Determine the [x, y] coordinate at the center of the cell enclosing the given text.  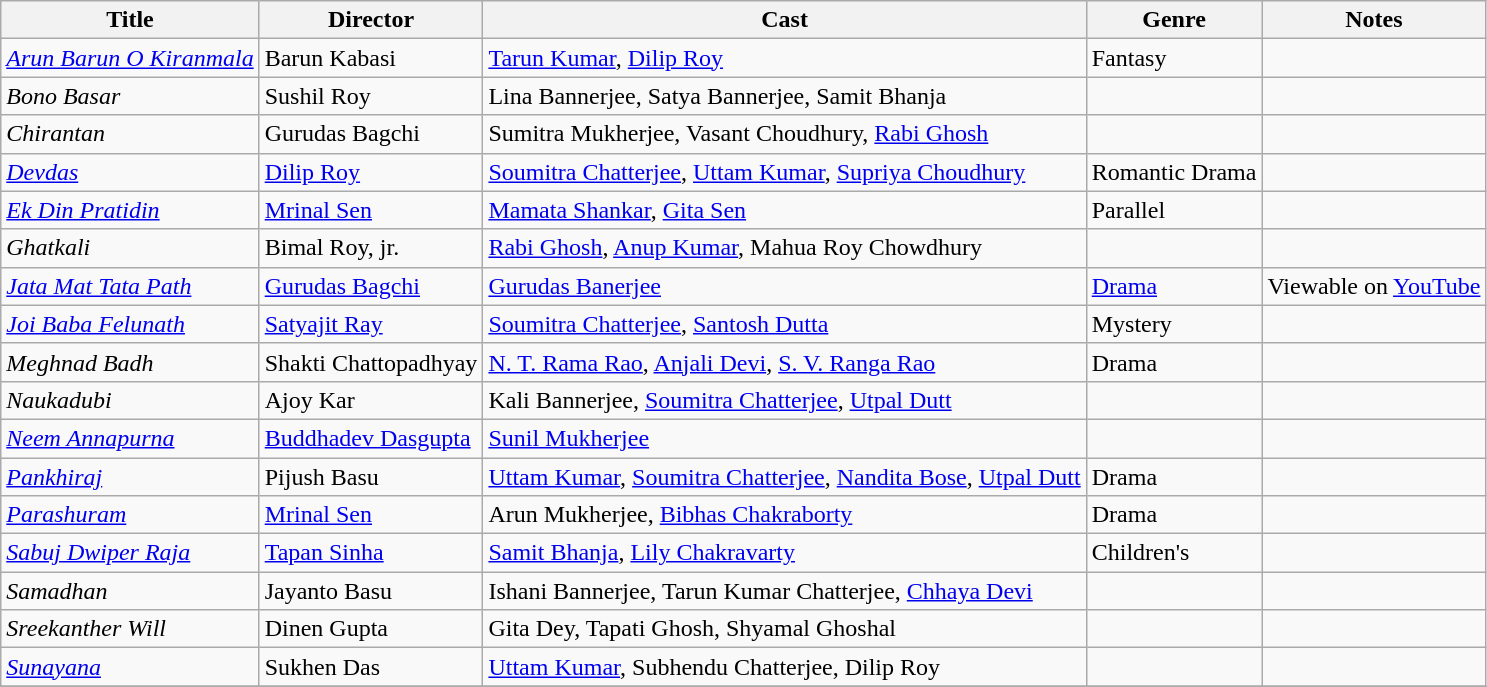
Buddhadev Dasgupta [371, 438]
Naukadubi [130, 400]
N. T. Rama Rao, Anjali Devi, S. V. Ranga Rao [784, 362]
Director [371, 20]
Kali Bannerjee, Soumitra Chatterjee, Utpal Dutt [784, 400]
Rabi Ghosh, Anup Kumar, Mahua Roy Chowdhury [784, 248]
Jayanto Basu [371, 591]
Samit Bhanja, Lily Chakravarty [784, 553]
Viewable on YouTube [1374, 286]
Sushil Roy [371, 96]
Bimal Roy, jr. [371, 248]
Pijush Basu [371, 477]
Romantic Drama [1174, 172]
Gurudas Banerjee [784, 286]
Fantasy [1174, 58]
Devdas [130, 172]
Gita Dey, Tapati Ghosh, Shyamal Ghoshal [784, 629]
Shakti Chattopadhyay [371, 362]
Dilip Roy [371, 172]
Samadhan [130, 591]
Joi Baba Felunath [130, 324]
Sukhen Das [371, 667]
Chirantan [130, 134]
Sunil Mukherjee [784, 438]
Soumitra Chatterjee, Santosh Dutta [784, 324]
Tapan Sinha [371, 553]
Soumitra Chatterjee, Uttam Kumar, Supriya Choudhury [784, 172]
Title [130, 20]
Satyajit Ray [371, 324]
Sabuj Dwiper Raja [130, 553]
Jata Mat Tata Path [130, 286]
Arun Barun O Kiranmala [130, 58]
Sumitra Mukherjee, Vasant Choudhury, Rabi Ghosh [784, 134]
Ghatkali [130, 248]
Mystery [1174, 324]
Uttam Kumar, Subhendu Chatterjee, Dilip Roy [784, 667]
Cast [784, 20]
Dinen Gupta [371, 629]
Pankhiraj [130, 477]
Parallel [1174, 210]
Lina Bannerjee, Satya Bannerjee, Samit Bhanja [784, 96]
Children's [1174, 553]
Arun Mukherjee, Bibhas Chakraborty [784, 515]
Parashuram [130, 515]
Mamata Shankar, Gita Sen [784, 210]
Barun Kabasi [371, 58]
Neem Annapurna [130, 438]
Meghnad Badh [130, 362]
Ishani Bannerjee, Tarun Kumar Chatterjee, Chhaya Devi [784, 591]
Notes [1374, 20]
Sunayana [130, 667]
Genre [1174, 20]
Bono Basar [130, 96]
Sreekanther Will [130, 629]
Tarun Kumar, Dilip Roy [784, 58]
Ek Din Pratidin [130, 210]
Uttam Kumar, Soumitra Chatterjee, Nandita Bose, Utpal Dutt [784, 477]
Ajoy Kar [371, 400]
